Pinpoint the cell where the given text exists, returning its [X, Y] midpoint coordinate. 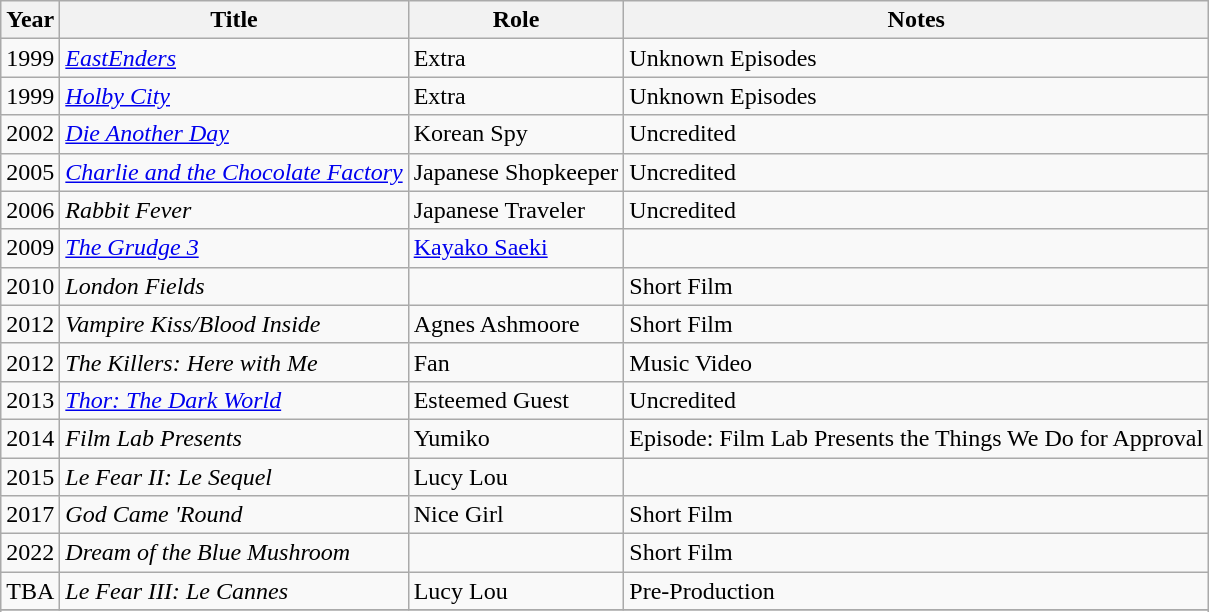
Film Lab Presents [234, 438]
Vampire Kiss/Blood Inside [234, 324]
Kayako Saeki [516, 248]
2002 [30, 134]
Die Another Day [234, 134]
Korean Spy [516, 134]
Nice Girl [516, 515]
2017 [30, 515]
Fan [516, 362]
Yumiko [516, 438]
Japanese Traveler [516, 210]
Notes [916, 20]
Le Fear II: Le Sequel [234, 477]
Japanese Shopkeeper [516, 172]
Thor: The Dark World [234, 400]
2014 [30, 438]
Rabbit Fever [234, 210]
Dream of the Blue Mushroom [234, 553]
Pre-Production [916, 591]
Episode: Film Lab Presents the Things We Do for Approval [916, 438]
2010 [30, 286]
Holby City [234, 96]
Esteemed Guest [516, 400]
London Fields [234, 286]
EastEnders [234, 58]
The Killers: Here with Me [234, 362]
Title [234, 20]
2013 [30, 400]
God Came 'Round [234, 515]
The Grudge 3 [234, 248]
Music Video [916, 362]
TBA [30, 591]
Le Fear III: Le Cannes [234, 591]
2006 [30, 210]
Charlie and the Chocolate Factory [234, 172]
Role [516, 20]
Year [30, 20]
2022 [30, 553]
Agnes Ashmoore [516, 324]
2005 [30, 172]
2015 [30, 477]
2009 [30, 248]
